Locate the cell with the specified text and output its [x, y] center coordinate. 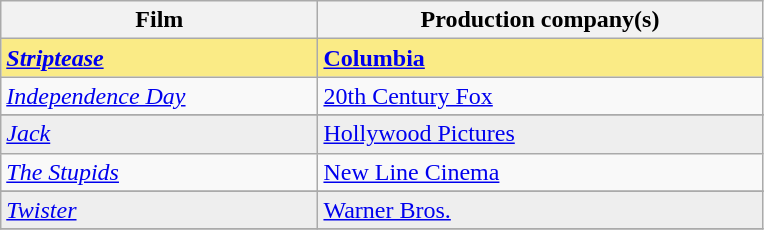
Independence Day [160, 96]
Warner Bros. [540, 210]
The Stupids [160, 172]
Film [160, 20]
Jack [160, 134]
New Line Cinema [540, 172]
Production company(s) [540, 20]
Twister [160, 210]
Hollywood Pictures [540, 134]
20th Century Fox [540, 96]
Striptease [160, 58]
Columbia [540, 58]
